Locate the cell with the specified text and output its [X, Y] center coordinate. 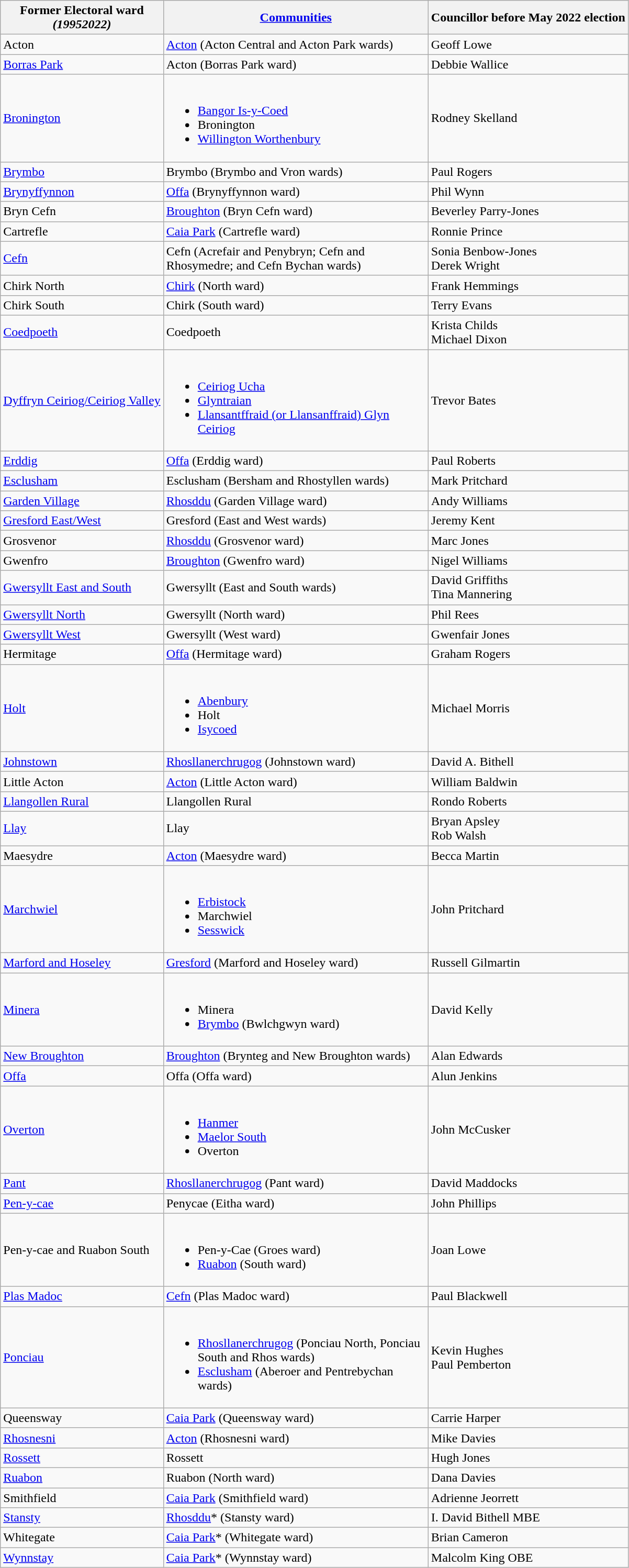
Marc Jones [528, 541]
Offa (Offa ward) [296, 1076]
Rodney Skelland [528, 118]
William Baldwin [528, 781]
Sonia Benbow-JonesDerek Wright [528, 259]
Marford and Hoseley [82, 963]
Gwersyllt North [82, 614]
Malcolm King OBE [528, 1558]
Acton (Maesydre ward) [296, 856]
Trevor Bates [528, 400]
Paul Blackwell [528, 1296]
Communities [296, 18]
Ceiriog UchaGlyntraianLlansantffraid (or Llansanffraid) Glyn Ceiriog [296, 400]
Acton (Acton Central and Acton Park wards) [296, 44]
Offa (Erddig ward) [296, 461]
Kevin HughesPaul Pemberton [528, 1357]
Broughton (Bryn Cefn ward) [296, 211]
Graham Rogers [528, 654]
ErbistockMarchwielSesswick [296, 910]
Ruabon [82, 1477]
Dana Davies [528, 1477]
John Phillips [528, 1203]
Caia Park* (Whitegate ward) [296, 1538]
Acton (Borras Park ward) [296, 64]
Nigel Williams [528, 561]
Whitegate [82, 1538]
Frank Hemmings [528, 285]
AbenburyHoltIsycoed [296, 708]
Bronington [82, 118]
Stansty [82, 1518]
Johnstown [82, 761]
Hugh Jones [528, 1458]
Bryan ApsleyRob Walsh [528, 828]
Erddig [82, 461]
Gwersyllt (North ward) [296, 614]
Dyffryn Ceiriog/Ceiriog Valley [82, 400]
John Pritchard [528, 910]
Michael Morris [528, 708]
Rhosddu (Grosvenor ward) [296, 541]
Offa [82, 1076]
Paul Rogers [528, 172]
Russell Gilmartin [528, 963]
Brymbo (Brymbo and Vron wards) [296, 172]
Pen-y-cae and Ruabon South [82, 1250]
Gwersyllt West [82, 634]
Marchwiel [82, 910]
Offa (Hermitage ward) [296, 654]
Brian Cameron [528, 1538]
Cartrefle [82, 231]
HanmerMaelor SouthOverton [296, 1129]
Bangor Is-y-CoedBroningtonWillington Worthenbury [296, 118]
Wynnstay [82, 1558]
Andy Williams [528, 501]
John McCusker [528, 1129]
Holt [82, 708]
Rhosddu (Garden Village ward) [296, 501]
Ronnie Prince [528, 231]
Broughton (Brynteg and New Broughton wards) [296, 1056]
David A. Bithell [528, 761]
MineraBrymbo (Bwlchgwyn ward) [296, 1010]
Gwersyllt (East and South wards) [296, 587]
Borras Park [82, 64]
Geoff Lowe [528, 44]
Overton [82, 1129]
Carrie Harper [528, 1418]
Penycae (Eitha ward) [296, 1203]
Former Electoral ward(19952022) [82, 18]
Gwenfair Jones [528, 634]
Pant [82, 1183]
Gwersyllt East and South [82, 587]
Rhosllanerchrugog (Ponciau North, Ponciau South and Rhos wards)Esclusham (Aberoer and Pentrebychan wards) [296, 1357]
Becca Martin [528, 856]
Acton (Little Acton ward) [296, 781]
Krista ChildsMichael Dixon [528, 332]
I. David Bithell MBE [528, 1518]
Maesydre [82, 856]
Councillor before May 2022 election [528, 18]
Brymbo [82, 172]
Pen-y-Cae (Groes ward)Ruabon (South ward) [296, 1250]
Chirk (South ward) [296, 305]
David GriffithsTina Mannering [528, 587]
Beverley Parry-Jones [528, 211]
Brynyffynnon [82, 192]
Cefn (Plas Madoc ward) [296, 1296]
Broughton (Gwenfro ward) [296, 561]
Rhosllanerchrugog (Johnstown ward) [296, 761]
Ponciau [82, 1357]
Terry Evans [528, 305]
Mike Davies [528, 1438]
Cefn [82, 259]
Plas Madoc [82, 1296]
Phil Rees [528, 614]
Caia Park (Queensway ward) [296, 1418]
Gwersyllt (West ward) [296, 634]
Rhosnesni [82, 1438]
Garden Village [82, 501]
Jeremy Kent [528, 521]
Ruabon (North ward) [296, 1477]
Chirk (North ward) [296, 285]
Bryn Cefn [82, 211]
Little Acton [82, 781]
Smithfield [82, 1497]
Queensway [82, 1418]
Paul Roberts [528, 461]
Esclusham (Bersham and Rhostyllen wards) [296, 481]
Gresford (Marford and Hoseley ward) [296, 963]
Rhosddu* (Stansty ward) [296, 1518]
Gresford East/West [82, 521]
Gwenfro [82, 561]
Gresford (East and West wards) [296, 521]
Offa (Brynyffynnon ward) [296, 192]
Caia Park* (Wynnstay ward) [296, 1558]
Esclusham [82, 481]
Debbie Wallice [528, 64]
David Maddocks [528, 1183]
Pen-y-cae [82, 1203]
New Broughton [82, 1056]
Rondo Roberts [528, 801]
Acton [82, 44]
David Kelly [528, 1010]
Caia Park (Cartrefle ward) [296, 231]
Alan Edwards [528, 1056]
Chirk South [82, 305]
Adrienne Jeorrett [528, 1497]
Grosvenor [82, 541]
Minera [82, 1010]
Joan Lowe [528, 1250]
Phil Wynn [528, 192]
Caia Park (Smithfield ward) [296, 1497]
Rhosllanerchrugog (Pant ward) [296, 1183]
Cefn (Acrefair and Penybryn; Cefn and Rhosymedre; and Cefn Bychan wards) [296, 259]
Hermitage [82, 654]
Acton (Rhosnesni ward) [296, 1438]
Chirk North [82, 285]
Alun Jenkins [528, 1076]
Mark Pritchard [528, 481]
